Detect which cell encompasses the target text, then output its (X, Y) center coordinate. 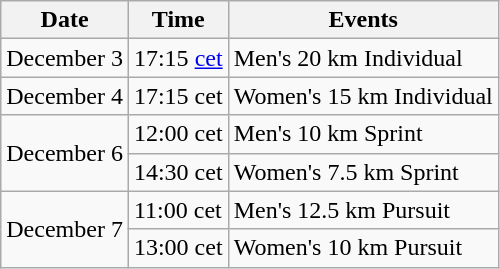
11:00 cet (178, 210)
December 7 (65, 229)
December 4 (65, 96)
Men's 12.5 km Pursuit (363, 210)
Time (178, 20)
Men's 10 km Sprint (363, 134)
December 3 (65, 58)
December 6 (65, 153)
Women's 10 km Pursuit (363, 248)
Events (363, 20)
14:30 cet (178, 172)
Women's 7.5 km Sprint (363, 172)
12:00 cet (178, 134)
Women's 15 km Individual (363, 96)
Men's 20 km Individual (363, 58)
Date (65, 20)
13:00 cet (178, 248)
